Search for the cell housing the specified text and yield its [x, y] center coordinate. 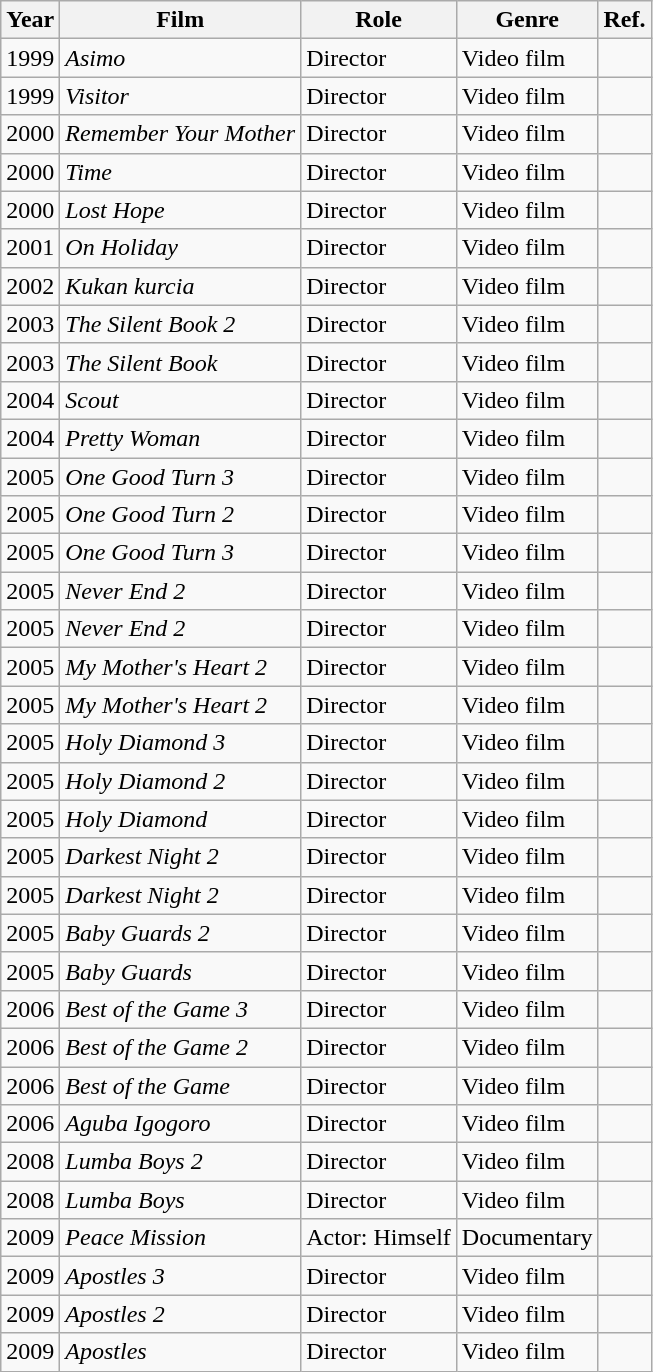
2002 [30, 286]
Best of the Game [180, 1085]
Remember Your Mother [180, 134]
Apostles 3 [180, 1276]
Role [379, 20]
One Good Turn 2 [180, 515]
Kukan kurcia [180, 286]
Genre [527, 20]
Holy Diamond 2 [180, 781]
Film [180, 20]
Lost Hope [180, 210]
Time [180, 172]
Visitor [180, 96]
Baby Guards [180, 971]
Peace Mission [180, 1238]
Holy Diamond 3 [180, 743]
Apostles [180, 1352]
The Silent Book [180, 362]
Lumba Boys [180, 1200]
Ref. [624, 20]
Aguba Igogoro [180, 1124]
Scout [180, 400]
Actor: Himself [379, 1238]
The Silent Book 2 [180, 324]
On Holiday [180, 248]
Documentary [527, 1238]
Pretty Woman [180, 438]
Best of the Game 3 [180, 1009]
2001 [30, 248]
Lumba Boys 2 [180, 1162]
Holy Diamond [180, 819]
Year [30, 20]
Apostles 2 [180, 1314]
Baby Guards 2 [180, 933]
Asimo [180, 58]
Best of the Game 2 [180, 1047]
